Capture the cell that displays the provided text and extract its [x, y] central coordinate. 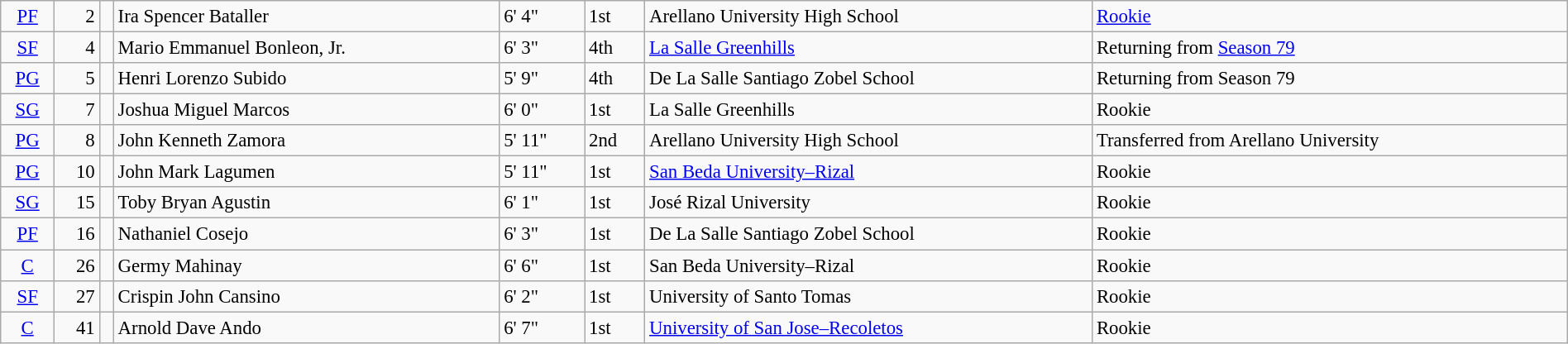
John Kenneth Zamora [306, 141]
Germy Mahinay [306, 265]
Transferred from Arellano University [1330, 141]
6' 6" [543, 265]
John Mark Lagumen [306, 172]
26 [77, 265]
Joshua Miguel Marcos [306, 110]
2 [77, 17]
16 [77, 234]
5' 9" [543, 79]
7 [77, 110]
2nd [615, 141]
6' 4" [543, 17]
José Rizal University [868, 203]
10 [77, 172]
University of San Jose–Recoletos [868, 327]
15 [77, 203]
Crispin John Cansino [306, 296]
Arnold Dave Ando [306, 327]
Nathaniel Cosejo [306, 234]
6' 1" [543, 203]
Ira Spencer Bataller [306, 17]
Mario Emmanuel Bonleon, Jr. [306, 48]
8 [77, 141]
27 [77, 296]
5 [77, 79]
6' 0" [543, 110]
4 [77, 48]
6' 7" [543, 327]
University of Santo Tomas [868, 296]
Toby Bryan Agustin [306, 203]
Henri Lorenzo Subido [306, 79]
41 [77, 327]
6' 2" [543, 296]
